Search for the cell housing the specified text and yield its (X, Y) center coordinate. 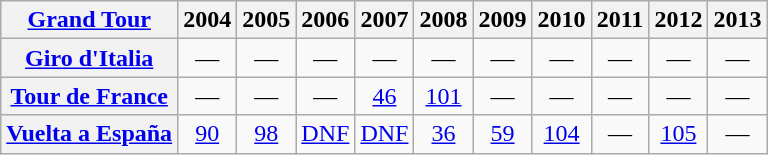
2013 (738, 20)
105 (678, 134)
2009 (502, 20)
Grand Tour (90, 20)
2011 (620, 20)
2004 (208, 20)
Vuelta a España (90, 134)
2007 (384, 20)
59 (502, 134)
90 (208, 134)
104 (562, 134)
Tour de France (90, 96)
101 (444, 96)
2012 (678, 20)
2006 (326, 20)
36 (444, 134)
2010 (562, 20)
2008 (444, 20)
Giro d'Italia (90, 58)
98 (266, 134)
2005 (266, 20)
46 (384, 96)
